Pinpoint the cell where the given text exists, returning its [X, Y] midpoint coordinate. 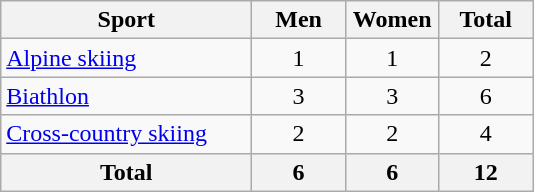
Men [299, 20]
4 [486, 134]
Biathlon [126, 96]
12 [486, 172]
Sport [126, 20]
Cross-country skiing [126, 134]
Alpine skiing [126, 58]
Women [392, 20]
